From the cell containing the given text, extract its center point as [X, Y] coordinate. 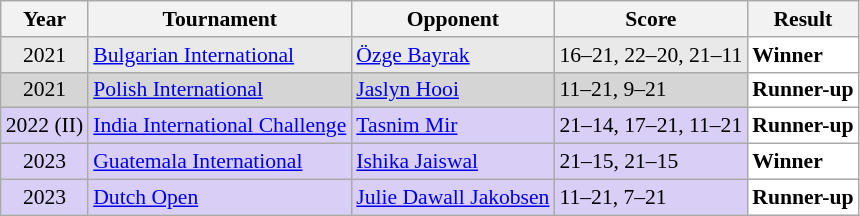
11–21, 9–21 [650, 90]
Julie Dawall Jakobsen [452, 197]
21–15, 21–15 [650, 162]
Polish International [220, 90]
21–14, 17–21, 11–21 [650, 126]
Tournament [220, 19]
Guatemala International [220, 162]
Year [44, 19]
Tasnim Mir [452, 126]
2022 (II) [44, 126]
Opponent [452, 19]
Score [650, 19]
Bulgarian International [220, 55]
Result [802, 19]
Jaslyn Hooi [452, 90]
11–21, 7–21 [650, 197]
Özge Bayrak [452, 55]
16–21, 22–20, 21–11 [650, 55]
Ishika Jaiswal [452, 162]
Dutch Open [220, 197]
India International Challenge [220, 126]
